Determine the (x, y) coordinate at the center of the cell enclosing the given text.  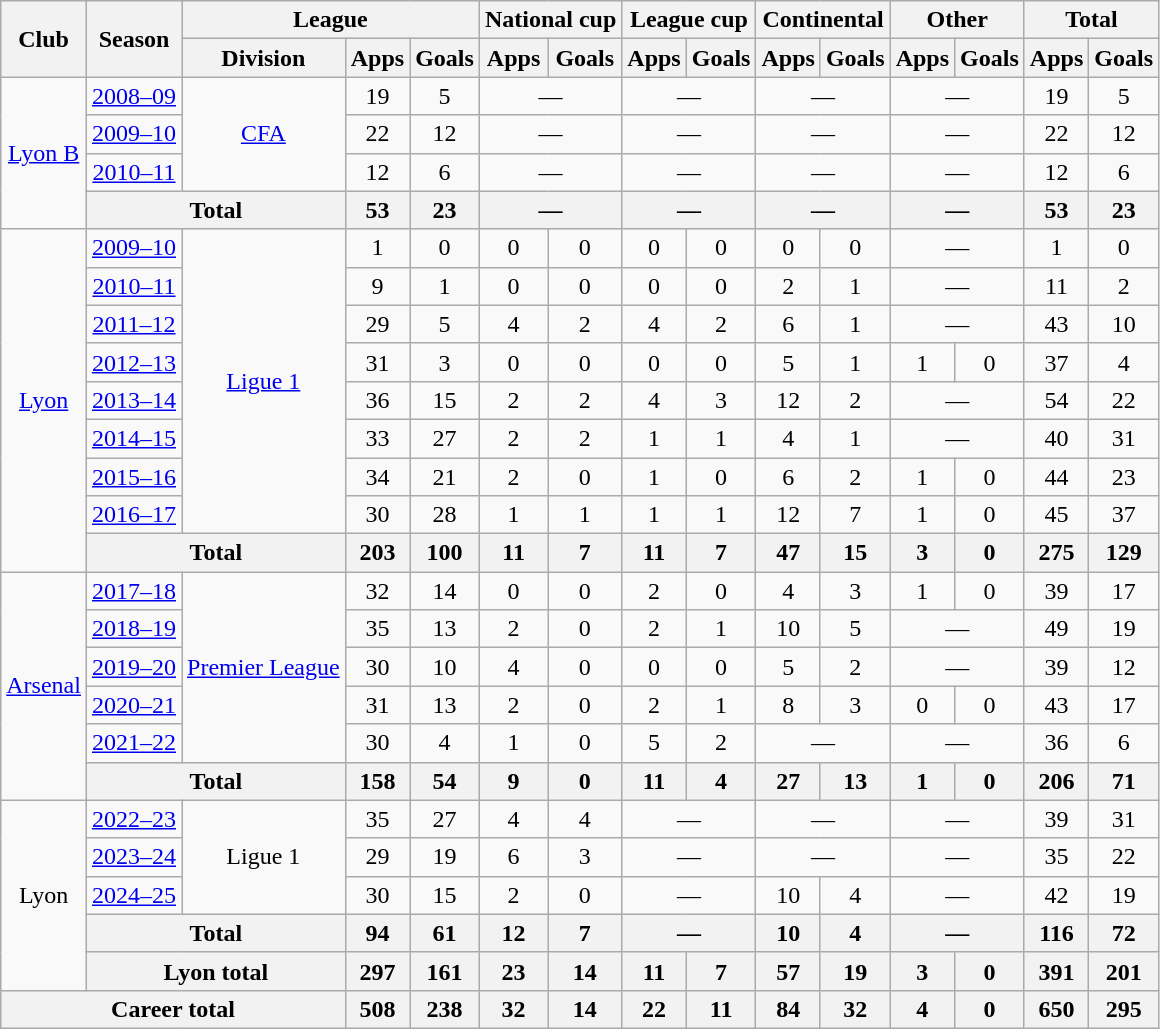
238 (445, 1009)
33 (377, 438)
206 (1056, 781)
129 (1124, 553)
2022–23 (134, 819)
158 (377, 781)
275 (1056, 553)
28 (445, 515)
57 (788, 971)
2014–15 (134, 438)
508 (377, 1009)
72 (1124, 933)
2017–18 (134, 591)
Division (264, 58)
203 (377, 553)
8 (788, 705)
Lyon B (44, 153)
Arsenal (44, 686)
League cup (689, 20)
47 (788, 553)
League (331, 20)
44 (1056, 477)
2015–16 (134, 477)
2019–20 (134, 667)
100 (445, 553)
391 (1056, 971)
Career total (173, 1009)
40 (1056, 438)
295 (1124, 1009)
49 (1056, 629)
2018–19 (134, 629)
2013–14 (134, 400)
2023–24 (134, 857)
Continental (823, 20)
2021–22 (134, 743)
CFA (264, 134)
94 (377, 933)
297 (377, 971)
71 (1124, 781)
84 (788, 1009)
Lyon total (216, 971)
45 (1056, 515)
Season (134, 39)
201 (1124, 971)
2012–13 (134, 362)
2020–21 (134, 705)
Premier League (264, 667)
116 (1056, 933)
Other (957, 20)
Club (44, 39)
161 (445, 971)
34 (377, 477)
2024–25 (134, 895)
2016–17 (134, 515)
61 (445, 933)
42 (1056, 895)
National cup (550, 20)
650 (1056, 1009)
2011–12 (134, 324)
2008–09 (134, 96)
21 (445, 477)
